Find where the given text appears and provide that cell's center as [x, y] coordinate. 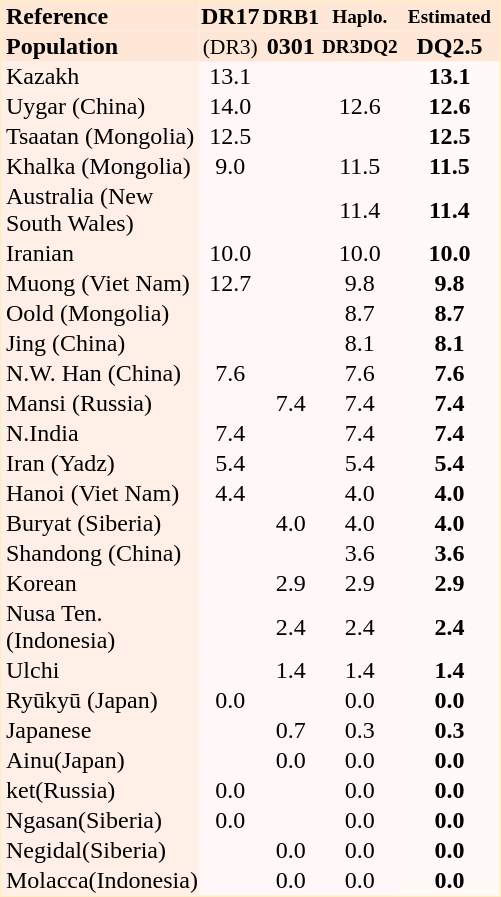
Jing (China) [102, 343]
Nusa Ten. (Indonesia) [102, 626]
Uygar (China) [102, 107]
ket(Russia) [102, 791]
DRB1 [290, 17]
N.W. Han (China) [102, 373]
Population [102, 47]
Ngasan(Siberia) [102, 821]
Muong (Viet Nam) [102, 283]
Shandong (China) [102, 553]
Ulchi [102, 671]
Japanese [102, 731]
Australia (New South Wales) [102, 210]
Negidal(Siberia) [102, 851]
Estimated [449, 17]
N.India [102, 433]
Ainu(Japan) [102, 761]
Kazakh [102, 77]
DR17 [230, 17]
9.0 [230, 167]
Buryat (Siberia) [102, 523]
Iran (Yadz) [102, 463]
Korean [102, 583]
4.4 [230, 493]
Mansi (Russia) [102, 403]
14.0 [230, 107]
0.7 [290, 731]
Haplo. [360, 17]
12.7 [230, 283]
Oold (Mongolia) [102, 313]
Molacca(Indonesia) [102, 881]
0301 [290, 47]
Tsaatan (Mongolia) [102, 137]
Ryūkyū (Japan) [102, 701]
DQ2.5 [449, 47]
Hanoi (Viet Nam) [102, 493]
Khalka (Mongolia) [102, 167]
Iranian [102, 253]
DR3DQ2 [360, 47]
Reference [102, 17]
(DR3) [230, 47]
